Locate the cell with the specified text and output its [X, Y] center coordinate. 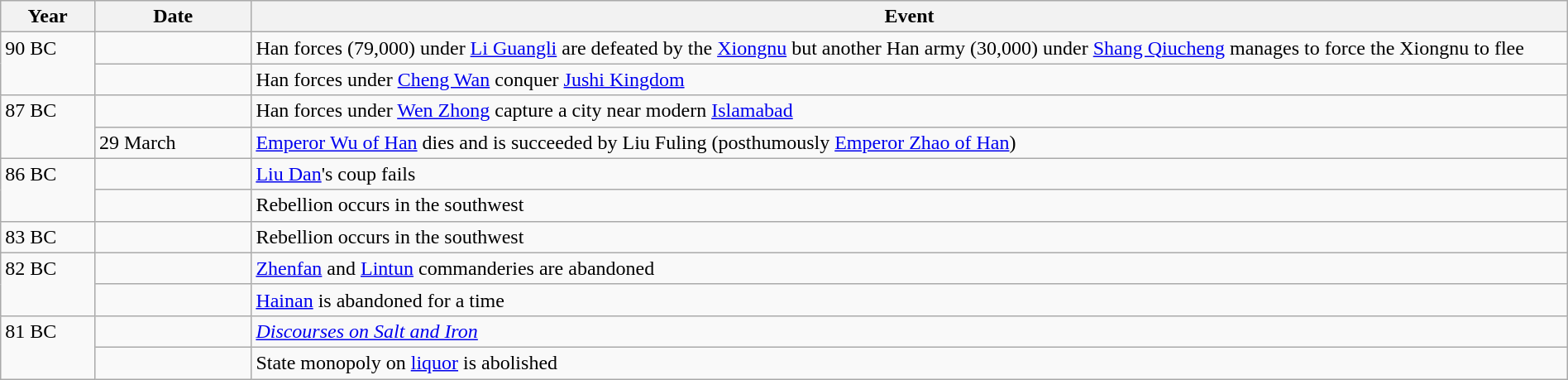
90 BC [48, 64]
State monopoly on liquor is abolished [910, 363]
87 BC [48, 127]
Zhenfan and Lintun commanderies are abandoned [910, 268]
Han forces under Cheng Wan conquer Jushi Kingdom [910, 79]
83 BC [48, 237]
Hainan is abandoned for a time [910, 300]
Year [48, 17]
Event [910, 17]
86 BC [48, 190]
Date [172, 17]
Liu Dan's coup fails [910, 174]
81 BC [48, 347]
Discourses on Salt and Iron [910, 331]
Han forces under Wen Zhong capture a city near modern Islamabad [910, 111]
82 BC [48, 284]
Emperor Wu of Han dies and is succeeded by Liu Fuling (posthumously Emperor Zhao of Han) [910, 142]
29 March [172, 142]
